Extract the (x, y) coordinate from the center of the cell holding the provided text.  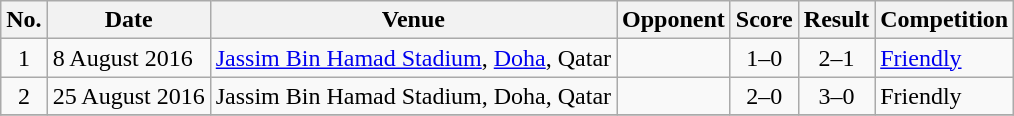
2–0 (764, 96)
No. (24, 20)
Competition (944, 20)
Opponent (674, 20)
3–0 (836, 96)
Venue (413, 20)
Score (764, 20)
1 (24, 58)
2–1 (836, 58)
Date (128, 20)
25 August 2016 (128, 96)
Result (836, 20)
1–0 (764, 58)
2 (24, 96)
8 August 2016 (128, 58)
